Pinpoint the cell where the given text exists, returning its (x, y) midpoint coordinate. 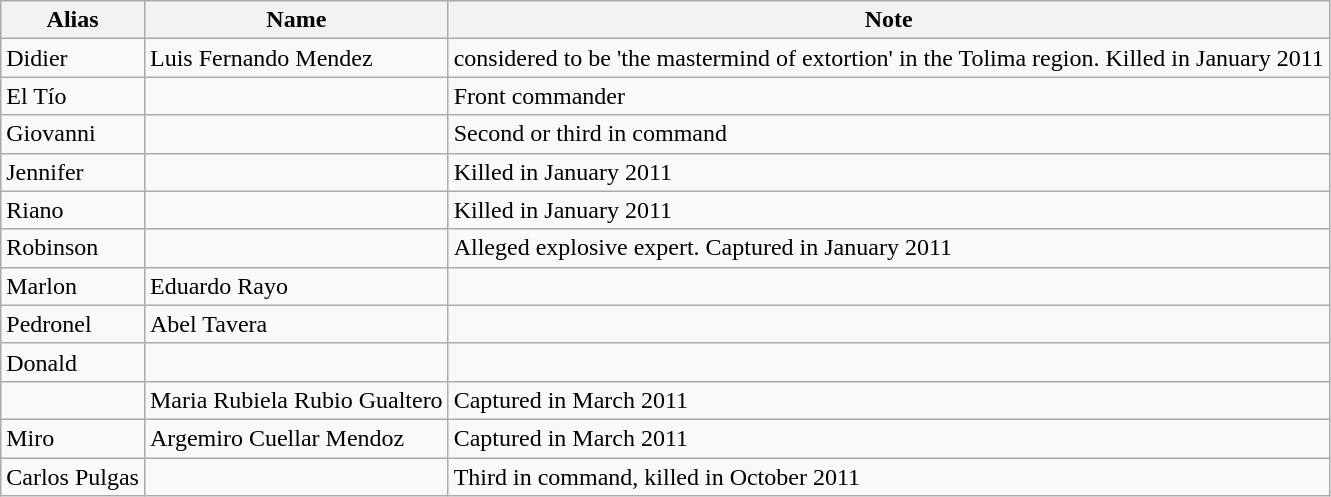
Abel Tavera (296, 324)
Miro (73, 438)
Jennifer (73, 172)
Robinson (73, 248)
Note (888, 20)
Donald (73, 362)
Alias (73, 20)
Name (296, 20)
Didier (73, 58)
Riano (73, 210)
Pedronel (73, 324)
Carlos Pulgas (73, 477)
Maria Rubiela Rubio Gualtero (296, 400)
Front commander (888, 96)
Luis Fernando Mendez (296, 58)
Alleged explosive expert. Captured in January 2011 (888, 248)
Argemiro Cuellar Mendoz (296, 438)
Giovanni (73, 134)
El Tío (73, 96)
Marlon (73, 286)
Second or third in command (888, 134)
considered to be 'the mastermind of extortion' in the Tolima region. Killed in January 2011 (888, 58)
Third in command, killed in October 2011 (888, 477)
Eduardo Rayo (296, 286)
